Return the [X, Y] coordinate for the center point of the cell that contains the specified text.  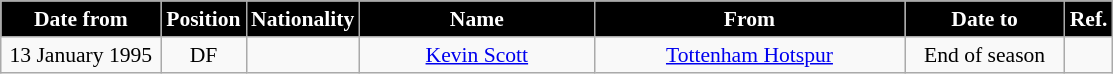
Ref. [1089, 19]
Date from [81, 19]
Position [204, 19]
13 January 1995 [81, 55]
End of season [985, 55]
Date to [985, 19]
Tottenham Hotspur [749, 55]
Nationality [302, 19]
Kevin Scott [476, 55]
DF [204, 55]
Name [476, 19]
From [749, 19]
